Determine the [X, Y] coordinate at the center of the cell enclosing the given text.  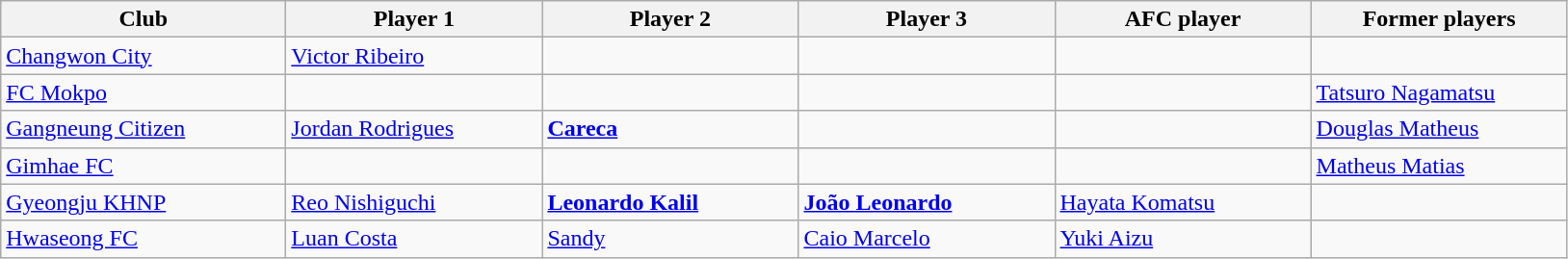
Player 2 [670, 19]
Victor Ribeiro [414, 56]
Yuki Aizu [1183, 239]
João Leonardo [927, 202]
Jordan Rodrigues [414, 129]
Luan Costa [414, 239]
Gangneung Citizen [144, 129]
Club [144, 19]
Player 3 [927, 19]
Sandy [670, 239]
Former players [1439, 19]
Reo Nishiguchi [414, 202]
FC Mokpo [144, 92]
Douglas Matheus [1439, 129]
Gimhae FC [144, 166]
Changwon City [144, 56]
Hwaseong FC [144, 239]
AFC player [1183, 19]
Player 1 [414, 19]
Hayata Komatsu [1183, 202]
Matheus Matias [1439, 166]
Gyeongju KHNP [144, 202]
Tatsuro Nagamatsu [1439, 92]
Caio Marcelo [927, 239]
Leonardo Kalil [670, 202]
Careca [670, 129]
